Find where the given text appears and provide that cell's center as (X, Y) coordinate. 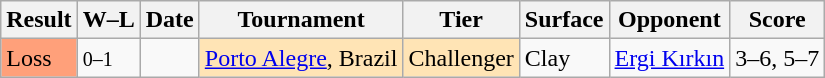
0–1 (108, 58)
Opponent (670, 20)
Tier (461, 20)
3–6, 5–7 (778, 58)
Loss (39, 58)
Date (170, 20)
Ergi Kırkın (670, 58)
Surface (564, 20)
Challenger (461, 58)
Score (778, 20)
Tournament (301, 20)
Result (39, 20)
Clay (564, 58)
W–L (108, 20)
Porto Alegre, Brazil (301, 58)
